Scan for the cell matching the given text and deliver its (X, Y) coordinate at center. 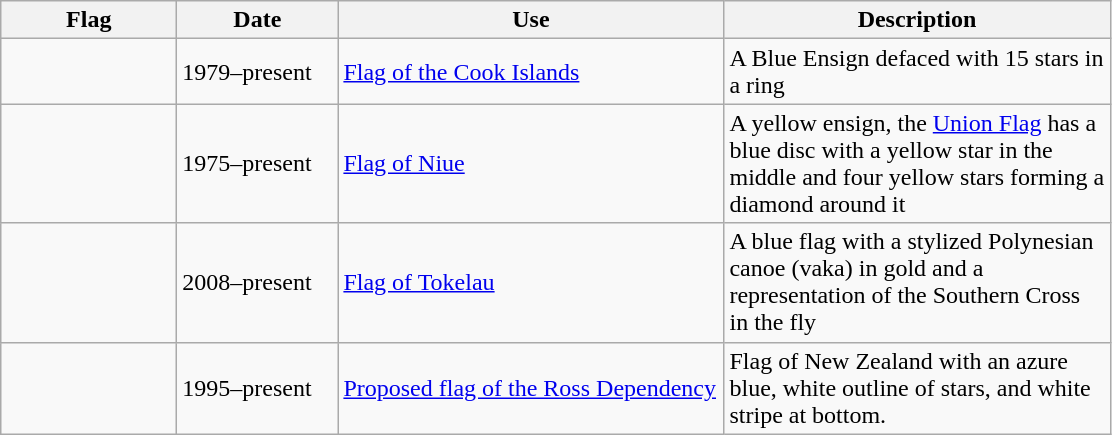
Flag (89, 20)
Description (917, 20)
Proposed flag of the Ross Dependency (531, 388)
1975–present (258, 164)
Date (258, 20)
Flag of Niue (531, 164)
Flag of Tokelau (531, 282)
A blue flag with a stylized Polynesian canoe (vaka) in gold and a representation of the Southern Cross in the fly (917, 282)
Flag of the Cook Islands (531, 72)
Use (531, 20)
1995–present (258, 388)
Flag of New Zealand with an azure blue, white outline of stars, and white stripe at bottom. (917, 388)
A Blue Ensign defaced with 15 stars in a ring (917, 72)
A yellow ensign, the Union Flag has a blue disc with a yellow star in the middle and four yellow stars forming a diamond around it (917, 164)
1979–present (258, 72)
2008–present (258, 282)
